Extract the [x, y] coordinate from the center of the cell holding the provided text.  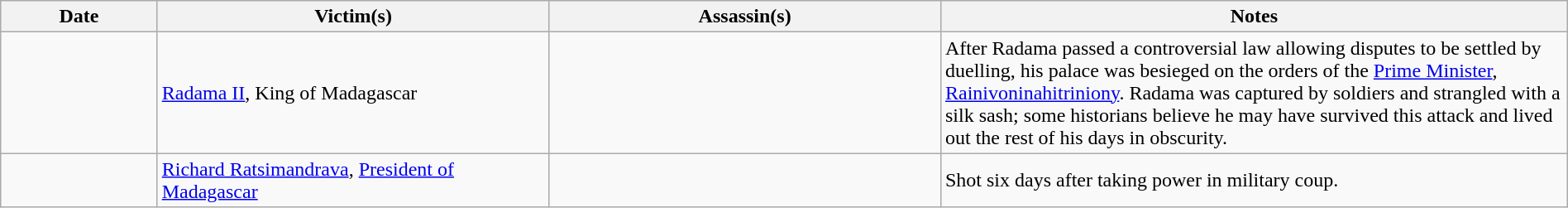
Notes [1254, 17]
Radama II, King of Madagascar [353, 93]
Date [79, 17]
Richard Ratsimandrava, President of Madagascar [353, 181]
Victim(s) [353, 17]
Shot six days after taking power in military coup. [1254, 181]
Assassin(s) [745, 17]
